Pinpoint the cell where the given text exists, returning its (X, Y) midpoint coordinate. 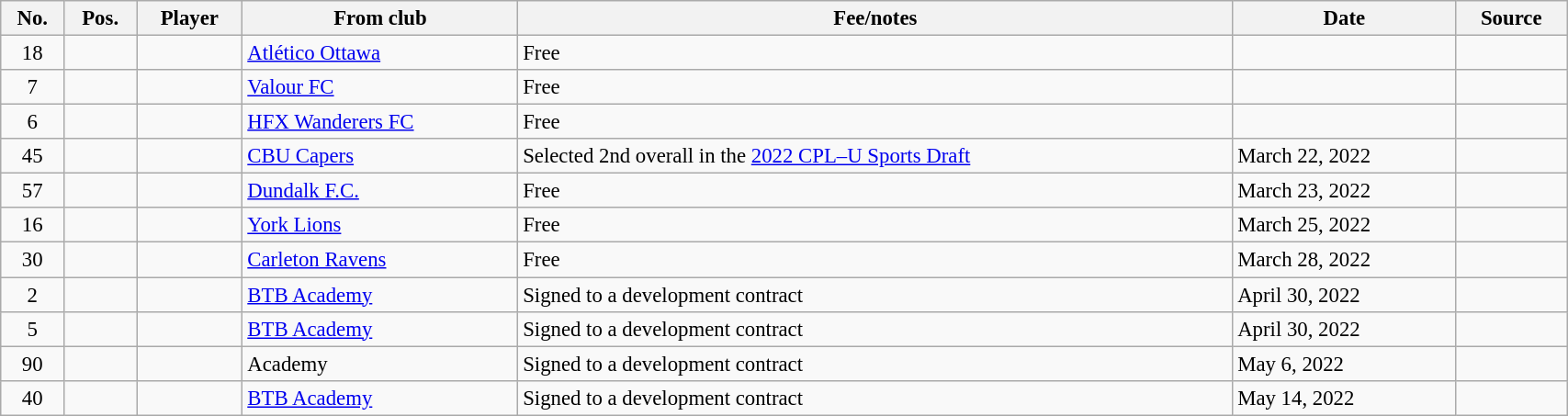
May 14, 2022 (1345, 398)
5 (33, 329)
6 (33, 122)
Fee/notes (875, 18)
March 23, 2022 (1345, 191)
March 22, 2022 (1345, 156)
Dundalk F.C. (380, 191)
90 (33, 364)
Atlético Ottawa (380, 53)
HFX Wanderers FC (380, 122)
CBU Capers (380, 156)
May 6, 2022 (1345, 364)
Source (1512, 18)
2 (33, 295)
Valour FC (380, 87)
57 (33, 191)
York Lions (380, 225)
18 (33, 53)
Date (1345, 18)
45 (33, 156)
March 28, 2022 (1345, 260)
Pos. (101, 18)
Selected 2nd overall in the 2022 CPL–U Sports Draft (875, 156)
March 25, 2022 (1345, 225)
30 (33, 260)
7 (33, 87)
No. (33, 18)
Player (189, 18)
16 (33, 225)
From club (380, 18)
40 (33, 398)
Carleton Ravens (380, 260)
Academy (380, 364)
